Search for the cell housing the specified text and yield its (X, Y) center coordinate. 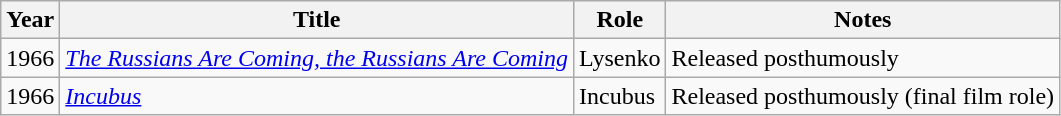
Title (317, 20)
The Russians Are Coming, the Russians Are Coming (317, 58)
Released posthumously (final film role) (863, 96)
Notes (863, 20)
Year (30, 20)
Lysenko (620, 58)
Released posthumously (863, 58)
Role (620, 20)
